Determine the (x, y) coordinate at the center of the cell enclosing the given text.  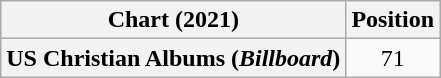
Position (393, 20)
Chart (2021) (174, 20)
US Christian Albums (Billboard) (174, 58)
71 (393, 58)
